Locate the cell with the specified text and output its (X, Y) center coordinate. 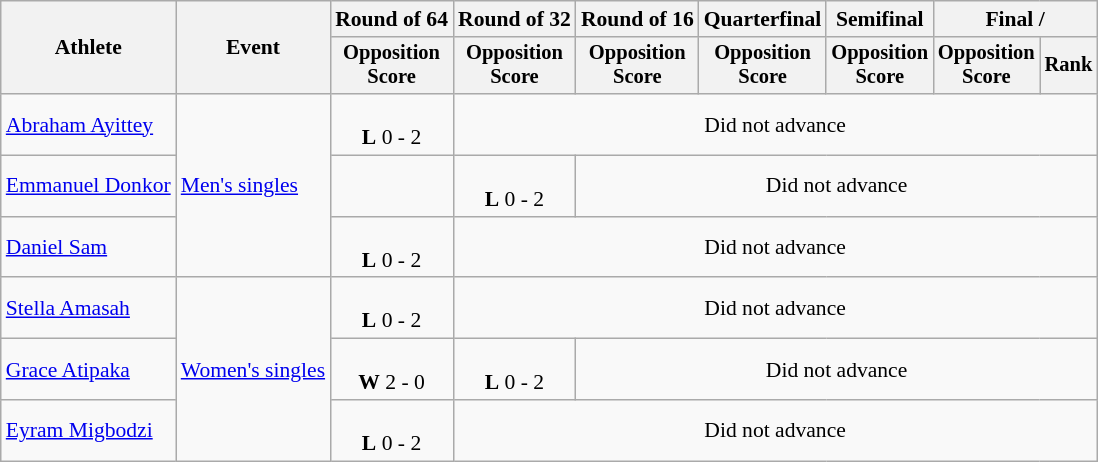
Round of 32 (514, 19)
Round of 64 (392, 19)
Daniel Sam (88, 248)
Quarterfinal (763, 19)
Round of 16 (638, 19)
Event (253, 48)
Semifinal (880, 19)
Men's singles (253, 186)
Women's singles (253, 370)
Emmanuel Donkor (88, 186)
W 2 - 0 (392, 370)
Final / (1015, 19)
Grace Atipaka (88, 370)
Stella Amasah (88, 308)
Athlete (88, 48)
Rank (1069, 66)
Eyram Migbodzi (88, 430)
Abraham Ayittey (88, 124)
